Output the (x, y) coordinate of the center of the cell containing the given text.  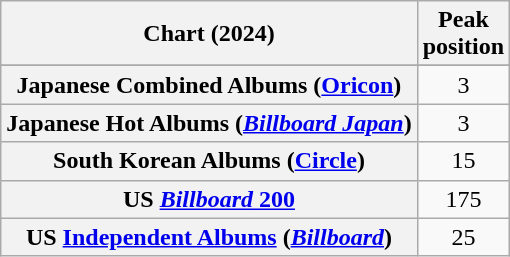
US Billboard 200 (209, 199)
15 (463, 161)
25 (463, 237)
South Korean Albums (Circle) (209, 161)
US Independent Albums (Billboard) (209, 237)
Chart (2024) (209, 34)
Peakposition (463, 34)
175 (463, 199)
Japanese Combined Albums (Oricon) (209, 85)
Japanese Hot Albums (Billboard Japan) (209, 123)
